Output the (x, y) coordinate of the center of the cell containing the given text.  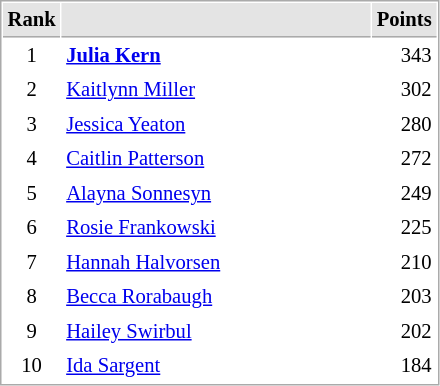
Alayna Sonnesyn (216, 194)
Kaitlynn Miller (216, 90)
9 (32, 332)
4 (32, 158)
Julia Kern (216, 56)
2 (32, 90)
Hannah Halvorsen (216, 262)
249 (404, 194)
184 (404, 366)
10 (32, 366)
Ida Sargent (216, 366)
203 (404, 296)
Jessica Yeaton (216, 124)
1 (32, 56)
5 (32, 194)
343 (404, 56)
225 (404, 228)
302 (404, 90)
210 (404, 262)
Rank (32, 20)
Becca Rorabaugh (216, 296)
Points (404, 20)
Rosie Frankowski (216, 228)
8 (32, 296)
280 (404, 124)
Caitlin Patterson (216, 158)
Hailey Swirbul (216, 332)
7 (32, 262)
272 (404, 158)
3 (32, 124)
6 (32, 228)
202 (404, 332)
